Pinpoint the cell where the given text exists, returning its [X, Y] midpoint coordinate. 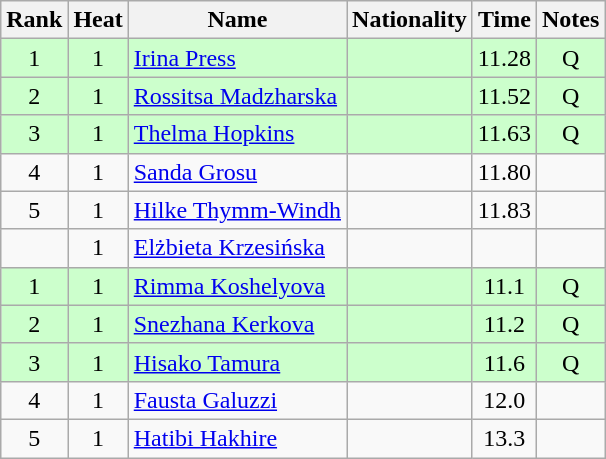
Fausta Galuzzi [237, 400]
Rimma Koshelyova [237, 286]
Rank [34, 20]
Sanda Grosu [237, 172]
11.28 [504, 58]
11.6 [504, 362]
11.63 [504, 134]
Rossitsa Madzharska [237, 96]
Thelma Hopkins [237, 134]
Notes [570, 20]
11.2 [504, 324]
13.3 [504, 438]
Name [237, 20]
Elżbieta Krzesińska [237, 248]
Time [504, 20]
Heat [98, 20]
11.1 [504, 286]
Snezhana Kerkova [237, 324]
11.80 [504, 172]
Hatibi Hakhire [237, 438]
Hilke Thymm-Windh [237, 210]
Hisako Tamura [237, 362]
Nationality [410, 20]
12.0 [504, 400]
Irina Press [237, 58]
11.83 [504, 210]
11.52 [504, 96]
